Search for the cell housing the specified text and yield its (x, y) center coordinate. 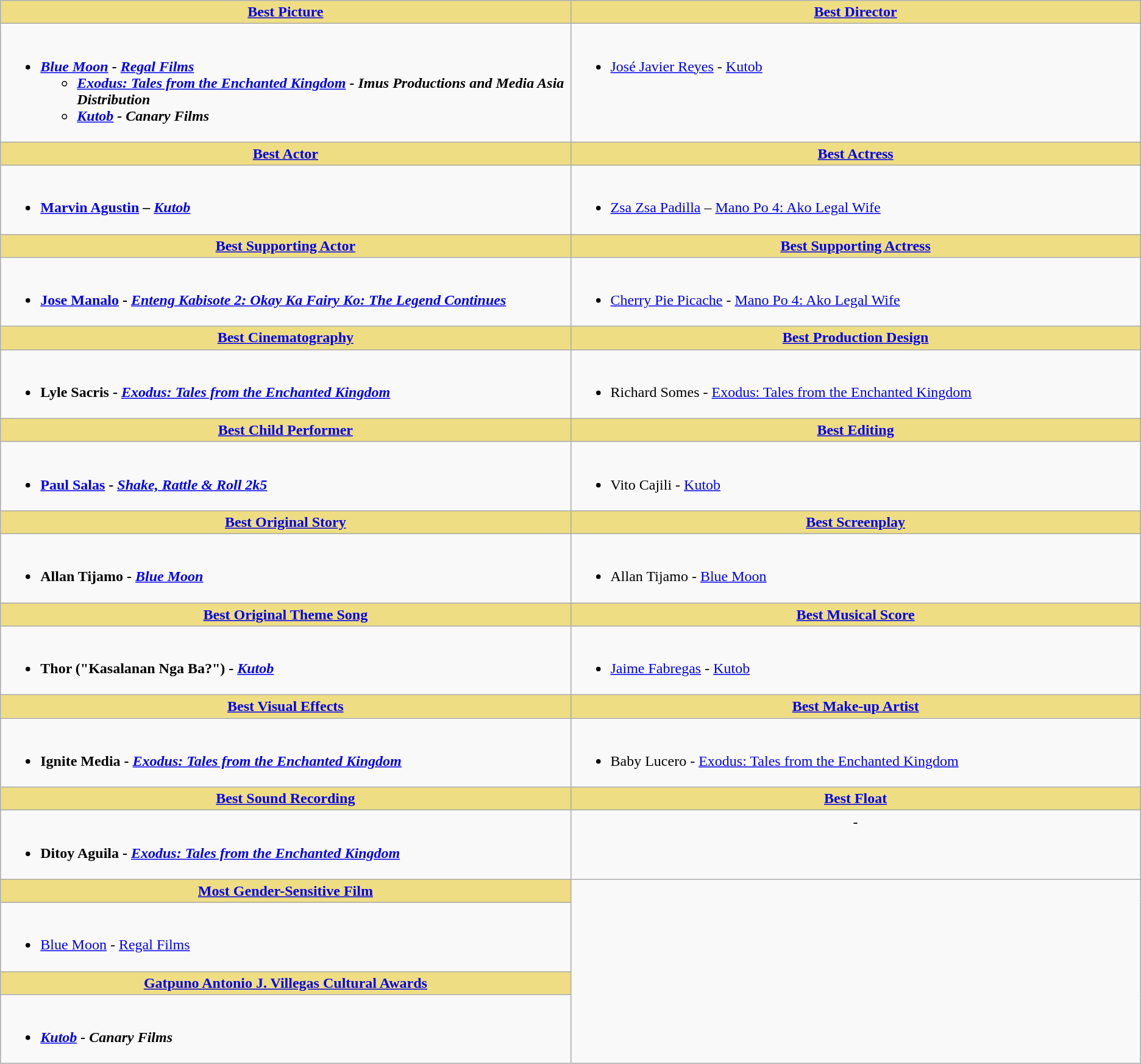
Best Picture (285, 12)
Best Editing (856, 430)
Best Screenplay (856, 522)
Zsa Zsa Padilla – Mano Po 4: Ako Legal Wife (856, 200)
Best Make-up Artist (856, 707)
Best Child Performer (285, 430)
Best Director (856, 12)
Vito Cajili - Kutob (856, 476)
Best Original Theme Song (285, 614)
Best Original Story (285, 522)
Marvin Agustin – Kutob (285, 200)
Best Sound Recording (285, 799)
Ignite Media - Exodus: Tales from the Enchanted Kingdom (285, 752)
Best Float (856, 799)
Best Supporting Actress (856, 246)
Best Visual Effects (285, 707)
Best Supporting Actor (285, 246)
Paul Salas - Shake, Rattle & Roll 2k5 (285, 476)
Gatpuno Antonio J. Villegas Cultural Awards (285, 983)
- (856, 845)
Blue Moon - Regal Films (285, 937)
Best Cinematography (285, 338)
Baby Lucero - Exodus: Tales from the Enchanted Kingdom (856, 752)
Best Production Design (856, 338)
Cherry Pie Picache - Mano Po 4: Ako Legal Wife (856, 291)
Jaime Fabregas - Kutob (856, 661)
José Javier Reyes - Kutob (856, 83)
Best Musical Score (856, 614)
Thor ("Kasalanan Nga Ba?") - Kutob (285, 661)
Best Actor (285, 154)
Kutob - Canary Films (285, 1029)
Ditoy Aguila - Exodus: Tales from the Enchanted Kingdom (285, 845)
Best Actress (856, 154)
Most Gender-Sensitive Film (285, 891)
Blue Moon - Regal FilmsExodus: Tales from the Enchanted Kingdom - Imus Productions and Media Asia Distribution Kutob - Canary Films (285, 83)
Lyle Sacris - Exodus: Tales from the Enchanted Kingdom (285, 384)
Richard Somes - Exodus: Tales from the Enchanted Kingdom (856, 384)
Jose Manalo - Enteng Kabisote 2: Okay Ka Fairy Ko: The Legend Continues (285, 291)
